Extract the [X, Y] coordinate from the center of the cell holding the provided text.  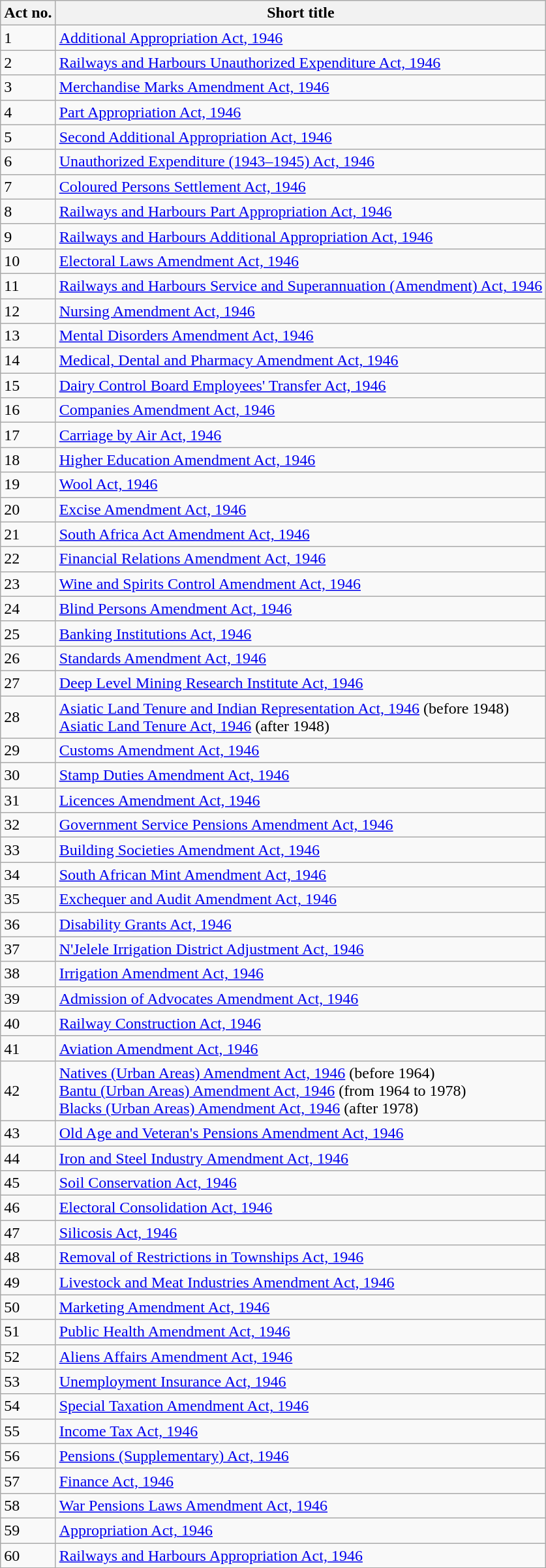
Mental Disorders Amendment Act, 1946 [301, 336]
Railways and Harbours Additional Appropriation Act, 1946 [301, 236]
28 [28, 716]
8 [28, 211]
Building Societies Amendment Act, 1946 [301, 850]
Nursing Amendment Act, 1946 [301, 311]
19 [28, 485]
51 [28, 1332]
5 [28, 137]
59 [28, 1530]
14 [28, 361]
Exchequer and Audit Amendment Act, 1946 [301, 899]
1 [28, 38]
11 [28, 286]
Unemployment Insurance Act, 1946 [301, 1381]
Marketing Amendment Act, 1946 [301, 1307]
54 [28, 1406]
27 [28, 683]
Aviation Amendment Act, 1946 [301, 1048]
Railway Construction Act, 1946 [301, 1023]
36 [28, 924]
30 [28, 776]
12 [28, 311]
Second Additional Appropriation Act, 1946 [301, 137]
Additional Appropriation Act, 1946 [301, 38]
Carriage by Air Act, 1946 [301, 435]
Disability Grants Act, 1946 [301, 924]
N'Jelele Irrigation District Adjustment Act, 1946 [301, 949]
7 [28, 187]
Livestock and Meat Industries Amendment Act, 1946 [301, 1282]
15 [28, 385]
South African Mint Amendment Act, 1946 [301, 875]
6 [28, 162]
Wool Act, 1946 [301, 485]
42 [28, 1091]
16 [28, 410]
13 [28, 336]
9 [28, 236]
Act no. [28, 13]
39 [28, 999]
Aliens Affairs Amendment Act, 1946 [301, 1357]
56 [28, 1456]
Standards Amendment Act, 1946 [301, 658]
Customs Amendment Act, 1946 [301, 751]
26 [28, 658]
57 [28, 1481]
29 [28, 751]
Unauthorized Expenditure (1943–1945) Act, 1946 [301, 162]
60 [28, 1556]
22 [28, 559]
Deep Level Mining Research Institute Act, 1946 [301, 683]
Silicosis Act, 1946 [301, 1233]
Iron and Steel Industry Amendment Act, 1946 [301, 1158]
Short title [301, 13]
Stamp Duties Amendment Act, 1946 [301, 776]
41 [28, 1048]
Medical, Dental and Pharmacy Amendment Act, 1946 [301, 361]
33 [28, 850]
38 [28, 974]
Electoral Consolidation Act, 1946 [301, 1208]
52 [28, 1357]
46 [28, 1208]
45 [28, 1183]
Income Tax Act, 1946 [301, 1431]
Public Health Amendment Act, 1946 [301, 1332]
Banking Institutions Act, 1946 [301, 633]
32 [28, 825]
South Africa Act Amendment Act, 1946 [301, 534]
Removal of Restrictions in Townships Act, 1946 [301, 1258]
Irrigation Amendment Act, 1946 [301, 974]
34 [28, 875]
58 [28, 1505]
Admission of Advocates Amendment Act, 1946 [301, 999]
44 [28, 1158]
Old Age and Veteran's Pensions Amendment Act, 1946 [301, 1133]
20 [28, 509]
49 [28, 1282]
50 [28, 1307]
47 [28, 1233]
Railways and Harbours Appropriation Act, 1946 [301, 1556]
53 [28, 1381]
Financial Relations Amendment Act, 1946 [301, 559]
Finance Act, 1946 [301, 1481]
Coloured Persons Settlement Act, 1946 [301, 187]
Soil Conservation Act, 1946 [301, 1183]
31 [28, 800]
Companies Amendment Act, 1946 [301, 410]
24 [28, 609]
23 [28, 584]
48 [28, 1258]
37 [28, 949]
18 [28, 460]
Special Taxation Amendment Act, 1946 [301, 1406]
40 [28, 1023]
Appropriation Act, 1946 [301, 1530]
Part Appropriation Act, 1946 [301, 112]
4 [28, 112]
17 [28, 435]
Higher Education Amendment Act, 1946 [301, 460]
Licences Amendment Act, 1946 [301, 800]
35 [28, 899]
2 [28, 63]
Wine and Spirits Control Amendment Act, 1946 [301, 584]
Excise Amendment Act, 1946 [301, 509]
Merchandise Marks Amendment Act, 1946 [301, 87]
10 [28, 261]
Electoral Laws Amendment Act, 1946 [301, 261]
War Pensions Laws Amendment Act, 1946 [301, 1505]
Asiatic Land Tenure and Indian Representation Act, 1946 (before 1948) Asiatic Land Tenure Act, 1946 (after 1948) [301, 716]
Pensions (Supplementary) Act, 1946 [301, 1456]
55 [28, 1431]
21 [28, 534]
Railways and Harbours Service and Superannuation (Amendment) Act, 1946 [301, 286]
43 [28, 1133]
Railways and Harbours Part Appropriation Act, 1946 [301, 211]
Railways and Harbours Unauthorized Expenditure Act, 1946 [301, 63]
25 [28, 633]
Dairy Control Board Employees' Transfer Act, 1946 [301, 385]
Government Service Pensions Amendment Act, 1946 [301, 825]
3 [28, 87]
Blind Persons Amendment Act, 1946 [301, 609]
